Output the (x, y) coordinate of the center of the cell containing the given text.  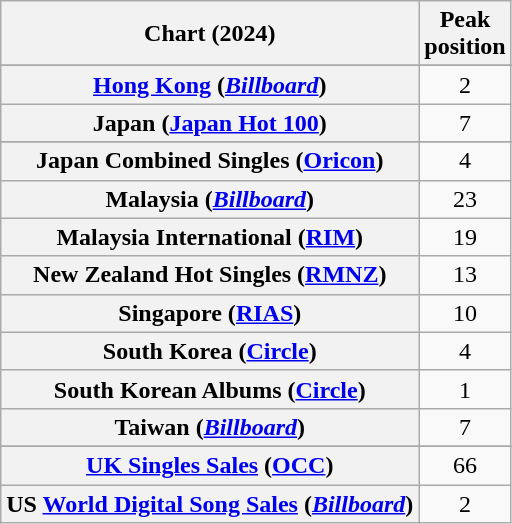
US World Digital Song Sales (Billboard) (210, 503)
23 (465, 199)
New Zealand Hot Singles (RMNZ) (210, 275)
Malaysia International (RIM) (210, 237)
South Korean Albums (Circle) (210, 389)
Malaysia (Billboard) (210, 199)
66 (465, 465)
Japan (Japan Hot 100) (210, 123)
Singapore (RIAS) (210, 313)
Hong Kong (Billboard) (210, 85)
UK Singles Sales (OCC) (210, 465)
Japan Combined Singles (Oricon) (210, 161)
1 (465, 389)
South Korea (Circle) (210, 351)
Chart (2024) (210, 34)
Taiwan (Billboard) (210, 427)
13 (465, 275)
Peakposition (465, 34)
10 (465, 313)
19 (465, 237)
